Extract the [x, y] coordinate from the center of the cell holding the provided text.  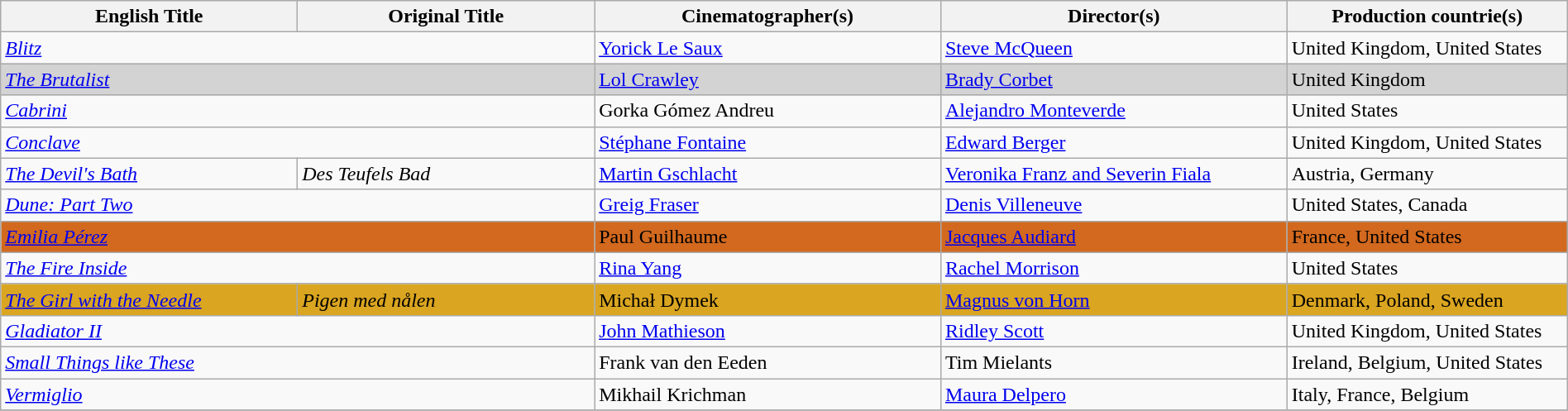
Lol Crawley [767, 79]
Denis Villeneuve [1113, 205]
The Devil's Bath [149, 174]
Jacques Audiard [1113, 237]
The Fire Inside [298, 268]
United Kingdom [1427, 79]
Blitz [298, 48]
Rina Yang [767, 268]
John Mathieson [767, 331]
Edward Berger [1113, 142]
Rachel Morrison [1113, 268]
Ridley Scott [1113, 331]
Mikhail Krichman [767, 394]
Steve McQueen [1113, 48]
Des Teufels Bad [447, 174]
Production countrie(s) [1427, 17]
Cabrini [298, 111]
Michał Dymek [767, 299]
Frank van den Eeden [767, 362]
Italy, France, Belgium [1427, 394]
Veronika Franz and Severin Fiala [1113, 174]
Maura Delpero [1113, 394]
Brady Corbet [1113, 79]
Gorka Gómez Andreu [767, 111]
Original Title [447, 17]
Director(s) [1113, 17]
Gladiator II [298, 331]
Pigen med nålen [447, 299]
Austria, Germany [1427, 174]
Small Things like These [298, 362]
Alejandro Monteverde [1113, 111]
Cinematographer(s) [767, 17]
The Brutalist [298, 79]
The Girl with the Needle [149, 299]
Greig Fraser [767, 205]
Martin Gschlacht [767, 174]
Magnus von Horn [1113, 299]
Tim Mielants [1113, 362]
Emilia Pérez [298, 237]
Yorick Le Saux [767, 48]
France, United States [1427, 237]
Vermiglio [298, 394]
Dune: Part Two [298, 205]
Conclave [298, 142]
Stéphane Fontaine [767, 142]
Ireland, Belgium, United States [1427, 362]
English Title [149, 17]
United States, Canada [1427, 205]
Denmark, Poland, Sweden [1427, 299]
Paul Guilhaume [767, 237]
